Locate the cell with the specified text and output its [X, Y] center coordinate. 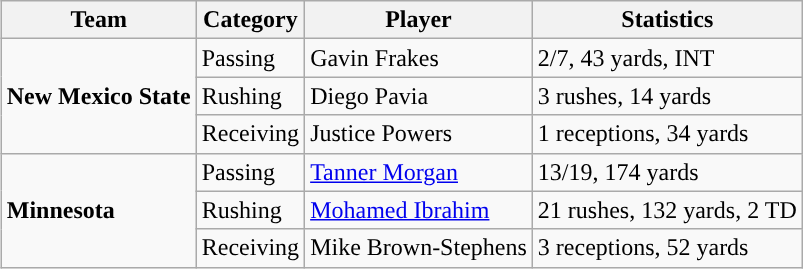
Statistics [667, 20]
Justice Powers [419, 134]
3 receptions, 52 yards [667, 248]
Team [98, 20]
Diego Pavia [419, 96]
Player [419, 20]
Mohamed Ibrahim [419, 210]
Tanner Morgan [419, 172]
New Mexico State [98, 96]
1 receptions, 34 yards [667, 134]
Minnesota [98, 210]
Category [250, 20]
13/19, 174 yards [667, 172]
3 rushes, 14 yards [667, 96]
Gavin Frakes [419, 58]
2/7, 43 yards, INT [667, 58]
21 rushes, 132 yards, 2 TD [667, 210]
Mike Brown-Stephens [419, 248]
